Find where the given text appears and provide that cell's center as [X, Y] coordinate. 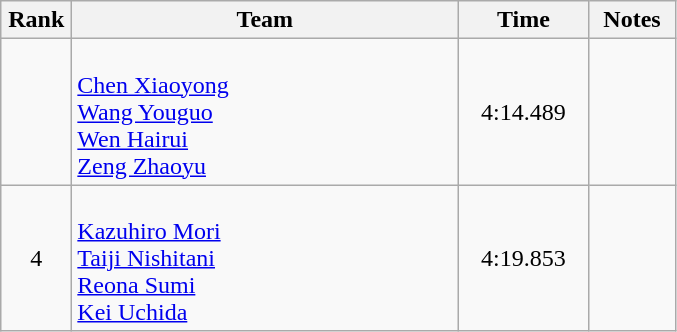
Chen XiaoyongWang YouguoWen HairuiZeng Zhaoyu [265, 112]
Kazuhiro MoriTaiji NishitaniReona SumiKei Uchida [265, 258]
4 [36, 258]
4:14.489 [524, 112]
4:19.853 [524, 258]
Notes [632, 20]
Time [524, 20]
Rank [36, 20]
Team [265, 20]
